Detect which cell encompasses the target text, then output its [x, y] center coordinate. 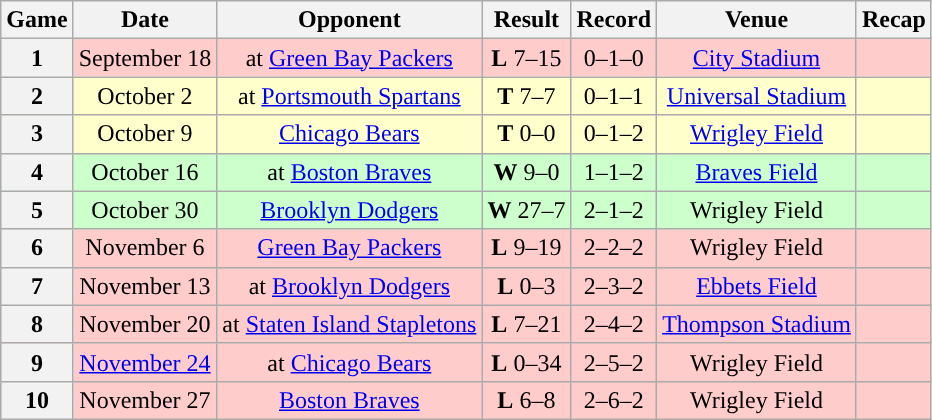
Ebbets Field [757, 286]
Date [145, 20]
Universal Stadium [757, 96]
L 6–8 [526, 400]
at Portsmouth Spartans [350, 96]
L 7–21 [526, 324]
1 [37, 58]
Chicago Bears [350, 134]
6 [37, 248]
L 0–3 [526, 286]
4 [37, 172]
0–1–2 [614, 134]
10 [37, 400]
October 9 [145, 134]
Record [614, 20]
2–6–2 [614, 400]
Venue [757, 20]
Green Bay Packers [350, 248]
8 [37, 324]
Braves Field [757, 172]
November 24 [145, 362]
Opponent [350, 20]
0–1–0 [614, 58]
0–1–1 [614, 96]
November 6 [145, 248]
November 13 [145, 286]
7 [37, 286]
3 [37, 134]
W 9–0 [526, 172]
at Brooklyn Dodgers [350, 286]
L 0–34 [526, 362]
at Chicago Bears [350, 362]
at Green Bay Packers [350, 58]
2–1–2 [614, 210]
L 7–15 [526, 58]
2–3–2 [614, 286]
September 18 [145, 58]
October 30 [145, 210]
November 27 [145, 400]
Thompson Stadium [757, 324]
October 16 [145, 172]
November 20 [145, 324]
L 9–19 [526, 248]
Boston Braves [350, 400]
1–1–2 [614, 172]
T 7–7 [526, 96]
October 2 [145, 96]
Recap [894, 20]
W 27–7 [526, 210]
2 [37, 96]
9 [37, 362]
2–4–2 [614, 324]
5 [37, 210]
Game [37, 20]
Brooklyn Dodgers [350, 210]
City Stadium [757, 58]
at Staten Island Stapletons [350, 324]
Result [526, 20]
2–2–2 [614, 248]
2–5–2 [614, 362]
T 0–0 [526, 134]
at Boston Braves [350, 172]
